For the text-containing cell, return its midpoint in (X, Y) coordinate format. 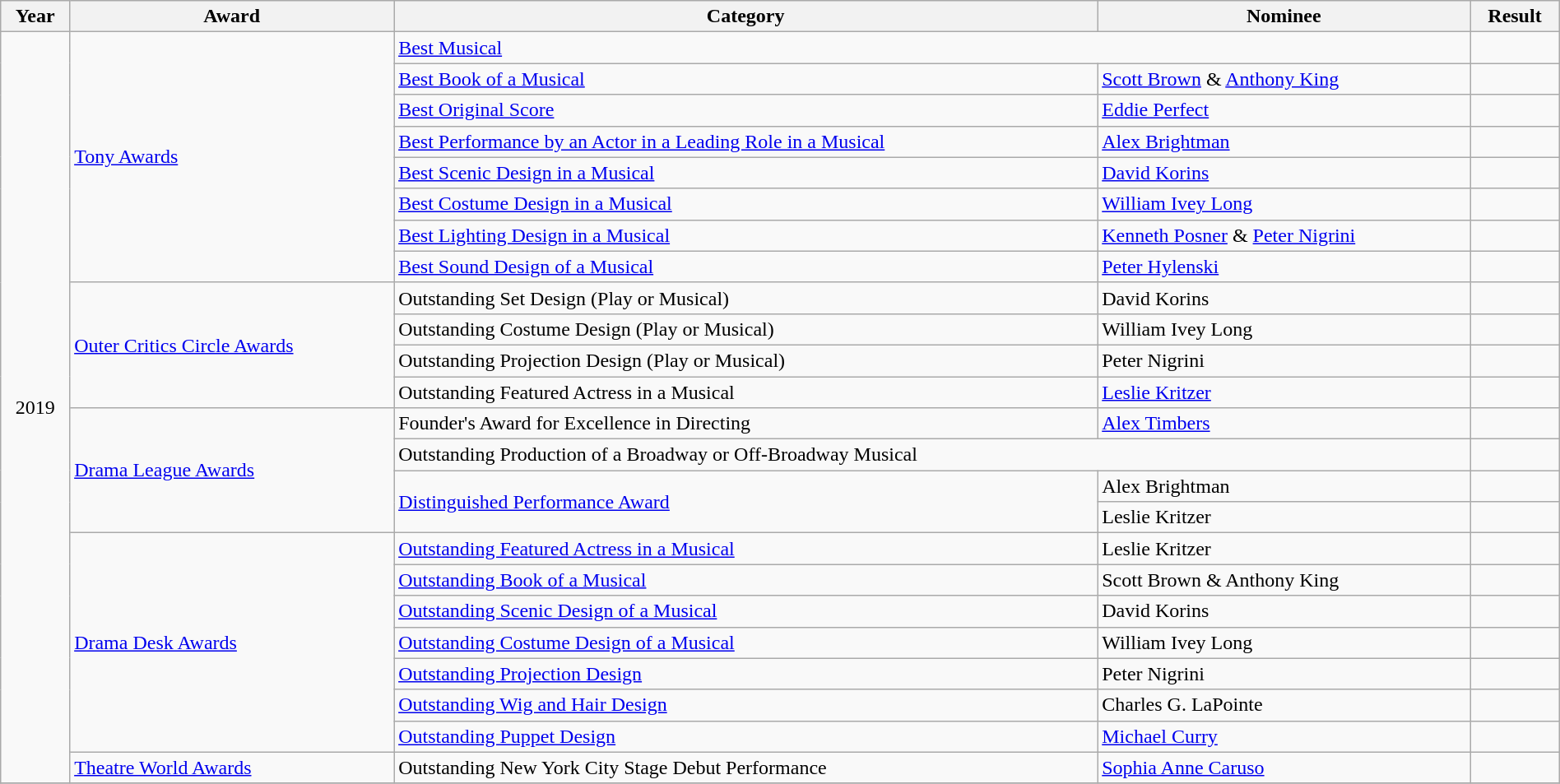
Best Performance by an Actor in a Leading Role in a Musical (745, 141)
Distinguished Performance Award (745, 502)
Peter Hylenski (1284, 267)
Best Book of a Musical (745, 79)
Outstanding Projection Design (745, 674)
2019 (35, 408)
Outstanding Book of a Musical (745, 580)
Drama League Awards (232, 471)
Founder's Award for Excellence in Directing (745, 424)
Award (232, 16)
Outstanding Projection Design (Play or Musical) (745, 360)
Best Scenic Design in a Musical (745, 173)
Category (745, 16)
Outer Critics Circle Awards (232, 345)
Kenneth Posner & Peter Nigrini (1284, 235)
Tony Awards (232, 157)
Outstanding Wig and Hair Design (745, 705)
Outstanding Scenic Design of a Musical (745, 611)
Outstanding Puppet Design (745, 736)
Drama Desk Awards (232, 643)
Outstanding Costume Design of a Musical (745, 643)
Outstanding Set Design (Play or Musical) (745, 298)
Result (1516, 16)
Best Lighting Design in a Musical (745, 235)
Nominee (1284, 16)
Year (35, 16)
Best Original Score (745, 110)
Michael Curry (1284, 736)
Sophia Anne Caruso (1284, 768)
Outstanding Costume Design (Play or Musical) (745, 329)
Theatre World Awards (232, 768)
Outstanding Production of a Broadway or Off-Broadway Musical (932, 455)
Best Musical (932, 48)
Alex Timbers (1284, 424)
Best Sound Design of a Musical (745, 267)
Eddie Perfect (1284, 110)
Outstanding New York City Stage Debut Performance (745, 768)
Charles G. LaPointe (1284, 705)
Best Costume Design in a Musical (745, 204)
